Extract the [X, Y] coordinate from the center of the cell holding the provided text.  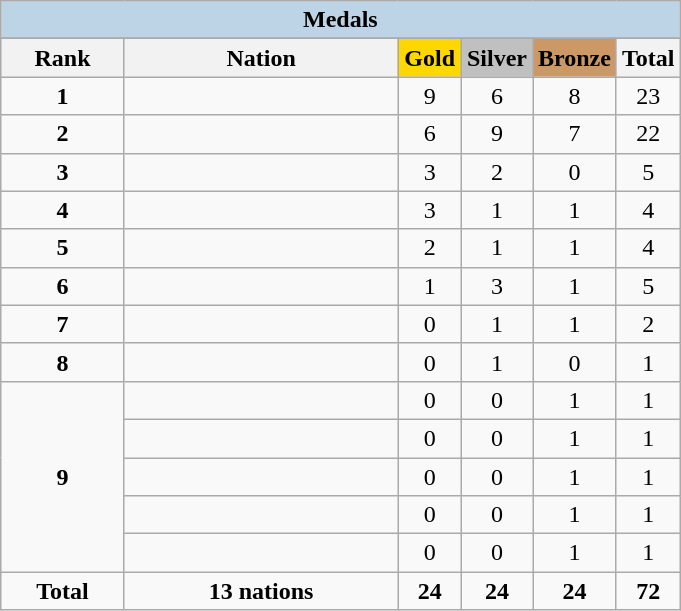
13 nations [261, 591]
Silver [496, 58]
Rank [63, 58]
Nation [261, 58]
23 [648, 96]
Gold [430, 58]
22 [648, 134]
72 [648, 591]
Medals [340, 20]
Bronze [574, 58]
